Identify which cell holds the provided text, then report its (X, Y) central coordinate. 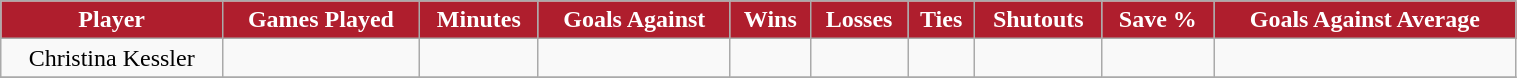
Save % (1158, 20)
Losses (858, 20)
Goals Against Average (1365, 20)
Player (112, 20)
Goals Against (634, 20)
Ties (942, 20)
Games Played (322, 20)
Wins (770, 20)
Christina Kessler (112, 58)
Shutouts (1039, 20)
Minutes (478, 20)
